Scan for the cell matching the given text and deliver its [x, y] coordinate at center. 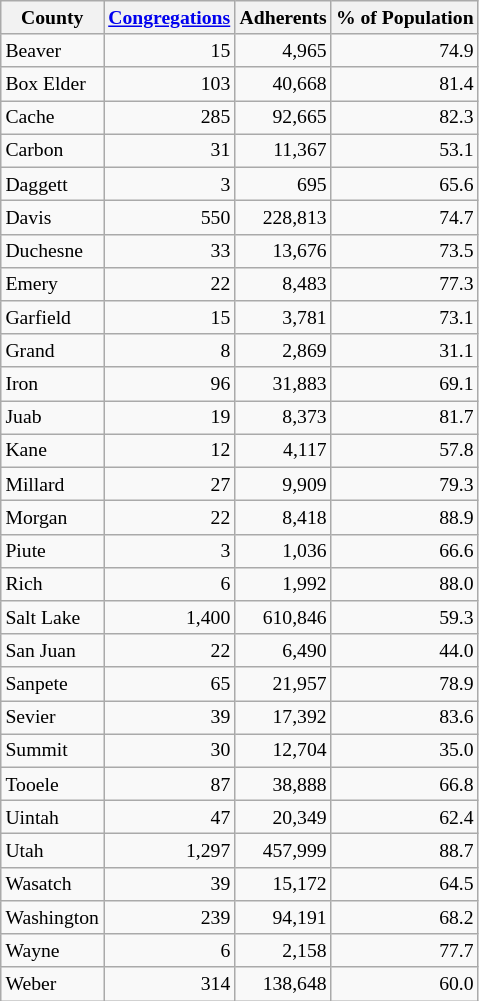
4,117 [283, 450]
2,869 [283, 350]
Emery [52, 284]
31.1 [404, 350]
83.6 [404, 718]
% of Population [404, 18]
31 [170, 150]
4,965 [283, 50]
8,373 [283, 418]
92,665 [283, 118]
11,367 [283, 150]
77.3 [404, 284]
81.7 [404, 418]
1,036 [283, 550]
1,992 [283, 584]
Kane [52, 450]
65.6 [404, 184]
38,888 [283, 784]
27 [170, 484]
Tooele [52, 784]
Wasatch [52, 884]
Salt Lake [52, 618]
68.2 [404, 918]
74.7 [404, 218]
1,400 [170, 618]
60.0 [404, 984]
314 [170, 984]
550 [170, 218]
Uintah [52, 818]
12 [170, 450]
47 [170, 818]
64.5 [404, 884]
77.7 [404, 950]
8,418 [283, 518]
73.5 [404, 250]
88.9 [404, 518]
Piute [52, 550]
6,490 [283, 650]
San Juan [52, 650]
65 [170, 684]
695 [283, 184]
Davis [52, 218]
103 [170, 84]
96 [170, 384]
2,158 [283, 950]
62.4 [404, 818]
County [52, 18]
Daggett [52, 184]
81.4 [404, 84]
79.3 [404, 484]
33 [170, 250]
57.8 [404, 450]
53.1 [404, 150]
Morgan [52, 518]
Washington [52, 918]
40,668 [283, 84]
87 [170, 784]
59.3 [404, 618]
Utah [52, 850]
Summit [52, 750]
Cache [52, 118]
Millard [52, 484]
Congregations [170, 18]
Box Elder [52, 84]
35.0 [404, 750]
Sevier [52, 718]
Adherents [283, 18]
73.1 [404, 318]
12,704 [283, 750]
88.0 [404, 584]
94,191 [283, 918]
228,813 [283, 218]
19 [170, 418]
Rich [52, 584]
15,172 [283, 884]
20,349 [283, 818]
66.6 [404, 550]
Wayne [52, 950]
138,648 [283, 984]
3,781 [283, 318]
13,676 [283, 250]
239 [170, 918]
30 [170, 750]
Duchesne [52, 250]
9,909 [283, 484]
Beaver [52, 50]
8 [170, 350]
1,297 [170, 850]
610,846 [283, 618]
31,883 [283, 384]
Sanpete [52, 684]
69.1 [404, 384]
Juab [52, 418]
66.8 [404, 784]
8,483 [283, 284]
285 [170, 118]
74.9 [404, 50]
82.3 [404, 118]
88.7 [404, 850]
Weber [52, 984]
Grand [52, 350]
457,999 [283, 850]
17,392 [283, 718]
Carbon [52, 150]
Garfield [52, 318]
Iron [52, 384]
78.9 [404, 684]
44.0 [404, 650]
21,957 [283, 684]
